Find where the given text appears and provide that cell's center as (x, y) coordinate. 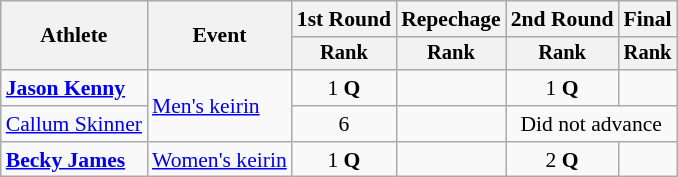
1st Round (344, 19)
Callum Skinner (74, 124)
6 (344, 124)
Final (647, 19)
Men's keirin (220, 106)
Jason Kenny (74, 88)
Repechage (451, 19)
2nd Round (562, 19)
Event (220, 36)
Athlete (74, 36)
Did not advance (592, 124)
